Determine the (X, Y) coordinate at the center of the cell enclosing the given text.  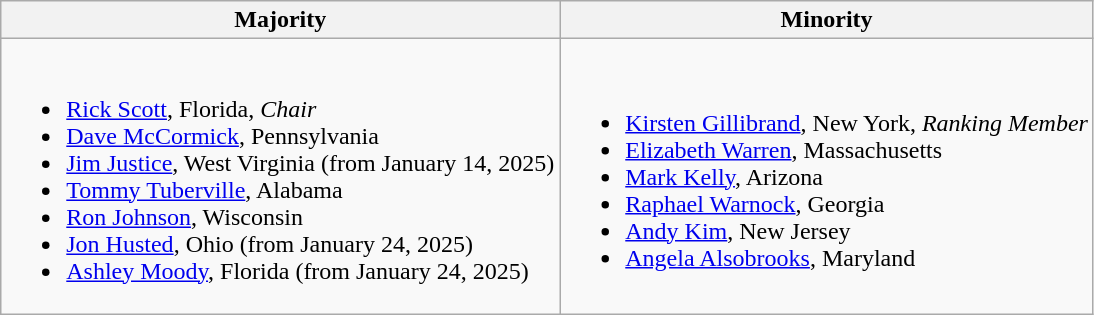
Minority (827, 20)
Majority (280, 20)
